Return the [x, y] coordinate for the center point of the cell that contains the specified text.  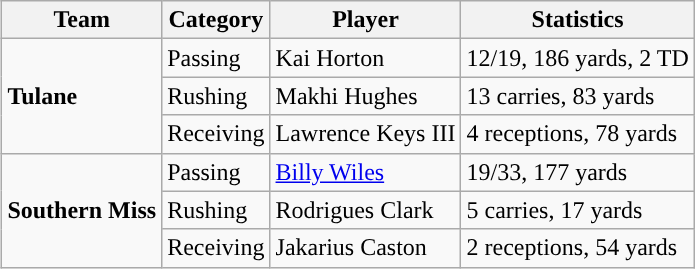
Makhi Hughes [366, 96]
5 carries, 17 yards [578, 210]
Team [82, 20]
Category [216, 20]
Southern Miss [82, 210]
Player [366, 20]
12/19, 186 yards, 2 TD [578, 58]
19/33, 177 yards [578, 172]
4 receptions, 78 yards [578, 134]
Lawrence Keys III [366, 134]
2 receptions, 54 yards [578, 248]
Statistics [578, 20]
Billy Wiles [366, 172]
Kai Horton [366, 58]
13 carries, 83 yards [578, 96]
Jakarius Caston [366, 248]
Tulane [82, 96]
Rodrigues Clark [366, 210]
